From the cell containing the given text, extract its center point as (x, y) coordinate. 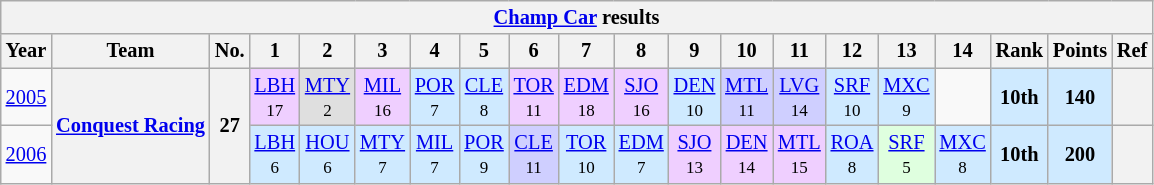
3 (382, 51)
14 (962, 51)
MIL16 (382, 97)
Points (1080, 51)
140 (1080, 97)
DEN10 (695, 97)
200 (1080, 154)
2006 (26, 154)
CLE11 (534, 154)
Ref (1132, 51)
Team (130, 51)
9 (695, 51)
MXC9 (906, 97)
MTY2 (328, 97)
1 (275, 51)
Conquest Racing (130, 126)
POR7 (434, 97)
MTY7 (382, 154)
2 (328, 51)
SRF10 (852, 97)
27 (230, 126)
12 (852, 51)
2005 (26, 97)
13 (906, 51)
10 (746, 51)
TOR11 (534, 97)
EDM7 (642, 154)
No. (230, 51)
DEN14 (746, 154)
Champ Car results (576, 17)
MTL15 (800, 154)
SJO16 (642, 97)
5 (484, 51)
SJO13 (695, 154)
11 (800, 51)
CLE8 (484, 97)
4 (434, 51)
POR9 (484, 154)
MTL11 (746, 97)
Year (26, 51)
6 (534, 51)
Rank (1020, 51)
MXC8 (962, 154)
ROA8 (852, 154)
HOU6 (328, 154)
7 (586, 51)
LBH6 (275, 154)
SRF5 (906, 154)
EDM18 (586, 97)
MIL7 (434, 154)
TOR10 (586, 154)
LVG14 (800, 97)
LBH17 (275, 97)
8 (642, 51)
